Locate the cell with the specified text and output its [X, Y] center coordinate. 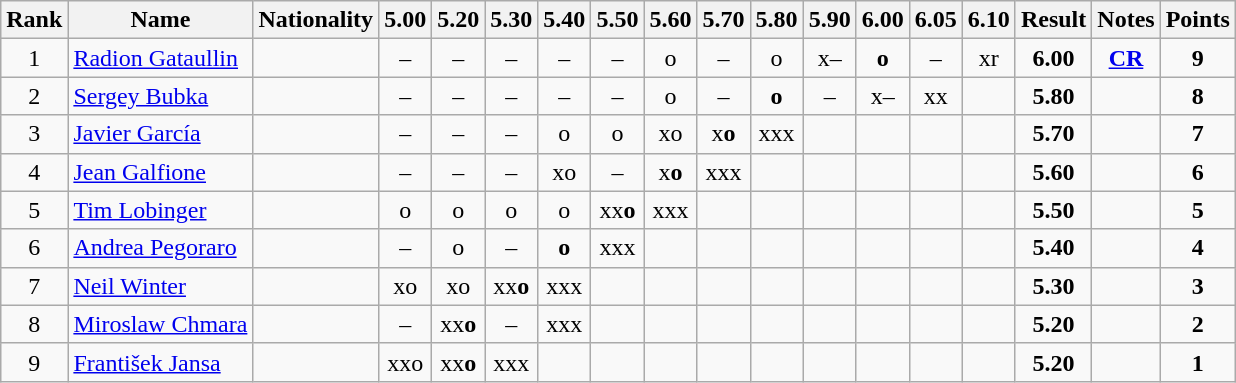
Radion Gataullin [160, 58]
Nationality [316, 20]
Tim Lobinger [160, 210]
Andrea Pegoraro [160, 248]
xr [988, 58]
xx [936, 96]
Sergey Bubka [160, 96]
František Jansa [160, 362]
Jean Galfione [160, 172]
Miroslaw Chmara [160, 324]
Notes [1126, 20]
Javier García [160, 134]
6.10 [988, 20]
5.00 [406, 20]
5.90 [830, 20]
CR [1126, 58]
6.05 [936, 20]
Result [1053, 20]
Points [1198, 20]
Neil Winter [160, 286]
Rank [34, 20]
Name [160, 20]
